Search for the cell housing the specified text and yield its [X, Y] center coordinate. 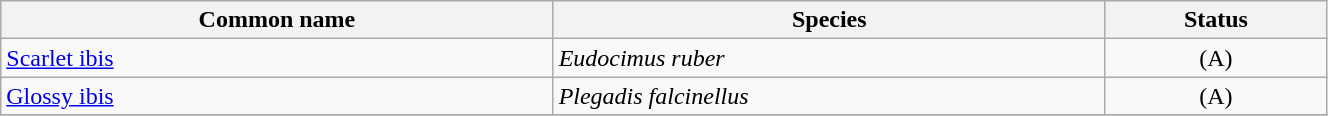
Common name [277, 20]
Eudocimus ruber [829, 58]
Status [1216, 20]
Plegadis falcinellus [829, 96]
Glossy ibis [277, 96]
Scarlet ibis [277, 58]
Species [829, 20]
